Pinpoint the cell where the given text exists, returning its (X, Y) midpoint coordinate. 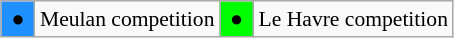
Meulan competition (128, 19)
Le Havre competition (353, 19)
